Search for the cell housing the specified text and yield its [X, Y] center coordinate. 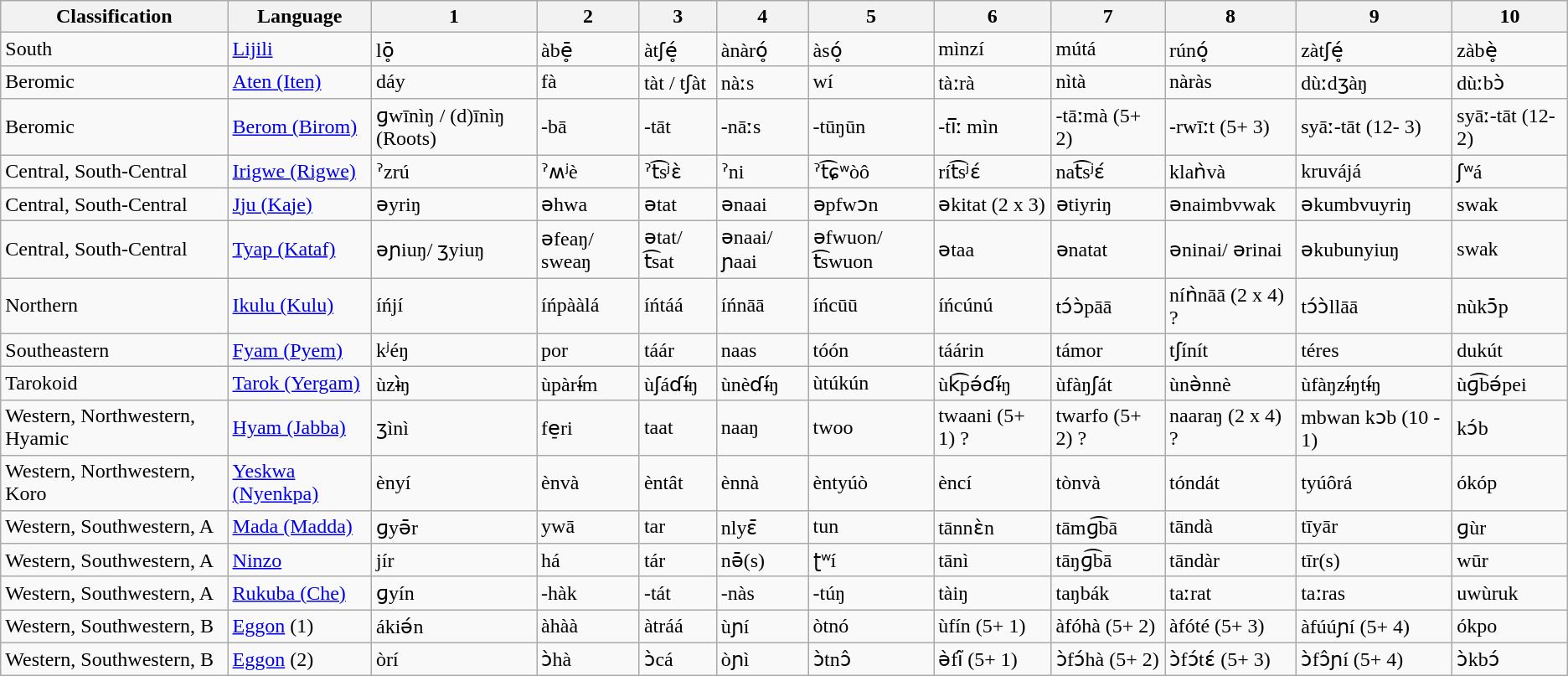
klaǹvà [1231, 171]
àtráá [678, 627]
South [114, 49]
Eggon (1) [300, 627]
nàːs [762, 82]
ˀzrú [454, 171]
wí [871, 82]
Hyam (Jabba) [300, 427]
ətat/ t͡sat [678, 250]
ətiyriŋ [1108, 204]
nùkɔ̄p [1509, 307]
Language [300, 17]
-túŋ [871, 593]
kʲéŋ [454, 350]
rít͡sʲɛ́ [993, 171]
Tarokoid [114, 384]
ànàró̥ [762, 49]
-bā [588, 127]
-tūŋūn [871, 127]
tāndà [1231, 527]
ɡwīnìŋ / (d)īnìŋ (Roots) [454, 127]
tɔ́ɔ̀pāā [1108, 307]
lō̥ [454, 49]
-nàs [762, 593]
tīr(s) [1375, 560]
syāː-tāt (12- 3) [1375, 127]
táár [678, 350]
àbē̥ [588, 49]
ɔ̀fɔ̂ɲí (5+ 4) [1375, 659]
tāndàr [1231, 560]
syāː-tāt (12- 2) [1509, 127]
nlyɛ̄ [762, 527]
òtnó [871, 627]
téres [1375, 350]
Irigwe (Rigwe) [300, 171]
ùʃáɗɨ́ŋ [678, 384]
fà [588, 82]
3 [678, 17]
há [588, 560]
10 [1509, 17]
əfeaŋ/ sweaŋ [588, 250]
Ninzo [300, 560]
əninai/ ərinai [1231, 250]
tyúôrá [1375, 482]
-nāːs [762, 127]
táárin [993, 350]
ətat [678, 204]
nat͡sʲɛ́ [1108, 171]
òrí [454, 659]
ɔ̀fɔ́tɛ́ (5+ 3) [1231, 659]
Jju (Kaje) [300, 204]
ókóp [1509, 482]
Aten (Iten) [300, 82]
ókpo [1509, 627]
níǹnāā (2 x 4) ? [1231, 307]
ùfàŋʃát [1108, 384]
Western, Northwestern, Hyamic [114, 427]
naaraŋ (2 x 4) ? [1231, 427]
rúnó̥ [1231, 49]
ènyí [454, 482]
tàːrà [993, 82]
-tāt [678, 127]
tɔ́ɔ̀llāā [1375, 307]
ywā [588, 527]
naas [762, 350]
jír [454, 560]
ʃʷá [1509, 171]
ˀt͡ɕʷòô [871, 171]
Tyap (Kataf) [300, 250]
ùpàrɨ́m [588, 384]
zàbè̥ [1509, 49]
7 [1108, 17]
dùːdʒàŋ [1375, 82]
tāmɡ͡bā [1108, 527]
-rwīːt (5+ 3) [1231, 127]
nàràs [1231, 82]
6 [993, 17]
àfóhà (5+ 2) [1108, 627]
taːras [1375, 593]
ùzɨ̀ŋ [454, 384]
kruvájá [1375, 171]
Fyam (Pyem) [300, 350]
àhàà [588, 627]
tānnɛ̀n [993, 527]
mútá [1108, 49]
Berom (Birom) [300, 127]
ùɲí [762, 627]
èntât [678, 482]
əfwuon/ t͡swuon [871, 250]
mbwan kɔb (10 - 1) [1375, 427]
nìtà [1108, 82]
támor [1108, 350]
tāŋɡ͡bā [1108, 560]
àtʃé̥ [678, 49]
Yeskwa (Nyenkpa) [300, 482]
ɔ̀hà [588, 659]
dukút [1509, 350]
ˀʍʲè [588, 171]
naaŋ [762, 427]
ətaa [993, 250]
ùnə̀nnè [1231, 384]
èntyúò [871, 482]
ùfàŋzɨ́ŋtɨ́ŋ [1375, 384]
uwùruk [1509, 593]
tun [871, 527]
ɔ̀tnɔ̂ [871, 659]
ùk͡pə́ɗɨ́ŋ [993, 384]
taːrat [1231, 593]
əkubunyiuŋ [1375, 250]
tàiŋ [993, 593]
Tarok (Yergam) [300, 384]
wūr [1509, 560]
kɔ́b [1509, 427]
tóndát [1231, 482]
taŋbák [1108, 593]
əkitat (2 x 3) [993, 204]
taat [678, 427]
ɡyə̄r [454, 527]
ɡyín [454, 593]
Eggon (2) [300, 659]
íńtáá [678, 307]
àfóté (5+ 3) [1231, 627]
por [588, 350]
twaani (5+ 1) ? [993, 427]
ɔ̀kbɔ́ [1509, 659]
tar [678, 527]
Northern [114, 307]
fe̠ri [588, 427]
1 [454, 17]
àfúúɲí (5+ 4) [1375, 627]
íńnāā [762, 307]
-tát [678, 593]
Southeastern [114, 350]
mìnzí [993, 49]
Rukuba (Che) [300, 593]
ùnèɗɨ́ŋ [762, 384]
əɲiuŋ/ ʒyiuŋ [454, 250]
Ikulu (Kulu) [300, 307]
tònvà [1108, 482]
ənaai [762, 204]
ʈʷí [871, 560]
8 [1231, 17]
tīyār [1375, 527]
-tāːmà (5+ 2) [1108, 127]
ə̀fĩ́ (5+ 1) [993, 659]
əhwa [588, 204]
2 [588, 17]
àsó̥ [871, 49]
ùɡ͡bə́pei [1509, 384]
ənatat [1108, 250]
íńcúnú [993, 307]
əkumbvuyriŋ [1375, 204]
-tī̄ː mìn [993, 127]
èncí [993, 482]
Mada (Madda) [300, 527]
íńcūū [871, 307]
ˀni [762, 171]
-hàk [588, 593]
tóón [871, 350]
ɔ̀fɔ́hà (5+ 2) [1108, 659]
4 [762, 17]
Western, Northwestern, Koro [114, 482]
ənaimbvwak [1231, 204]
twoo [871, 427]
əpfwɔn [871, 204]
ˀt͡sʲɛ̀ [678, 171]
zàtʃé̥ [1375, 49]
òɲì [762, 659]
Classification [114, 17]
ènvà [588, 482]
dùːbɔ̀ [1509, 82]
tàt / tʃàt [678, 82]
5 [871, 17]
9 [1375, 17]
ənaai/ ɲaai [762, 250]
ákiə́n [454, 627]
tānì [993, 560]
ènnà [762, 482]
dáy [454, 82]
ʒìnì [454, 427]
nə̄(s) [762, 560]
əyriŋ [454, 204]
ùfín (5+ 1) [993, 627]
twarfo (5+ 2) ? [1108, 427]
Lijili [300, 49]
ɡùr [1509, 527]
íńpààlá [588, 307]
ùtúkún [871, 384]
tʃínít [1231, 350]
ɔ̀cá [678, 659]
íńjí [454, 307]
tár [678, 560]
